Detect which cell encompasses the target text, then output its [X, Y] center coordinate. 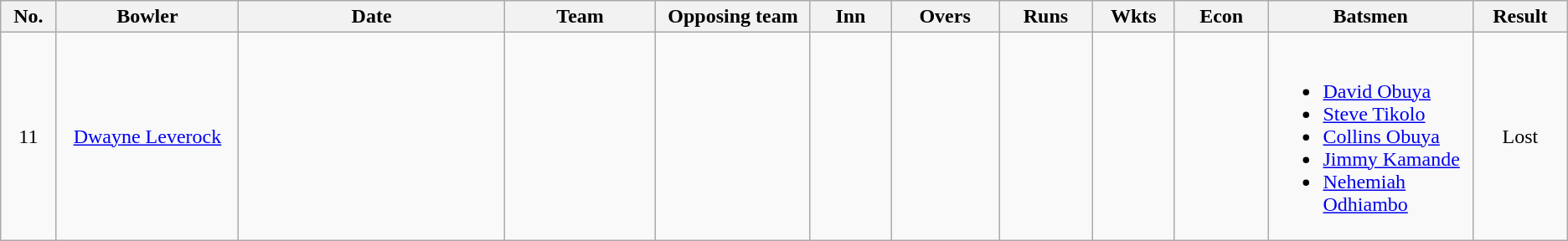
11 [28, 136]
Bowler [147, 17]
Overs [945, 17]
Opposing team [733, 17]
Inn [851, 17]
Wkts [1133, 17]
Lost [1519, 136]
Date [372, 17]
Result [1519, 17]
Team [580, 17]
Econ [1221, 17]
Dwayne Leverock [147, 136]
David ObuyaSteve TikoloCollins ObuyaJimmy KamandeNehemiah Odhiambo [1370, 136]
Runs [1046, 17]
Batsmen [1370, 17]
No. [28, 17]
